Return [x, y] of the center of cell containing provided text 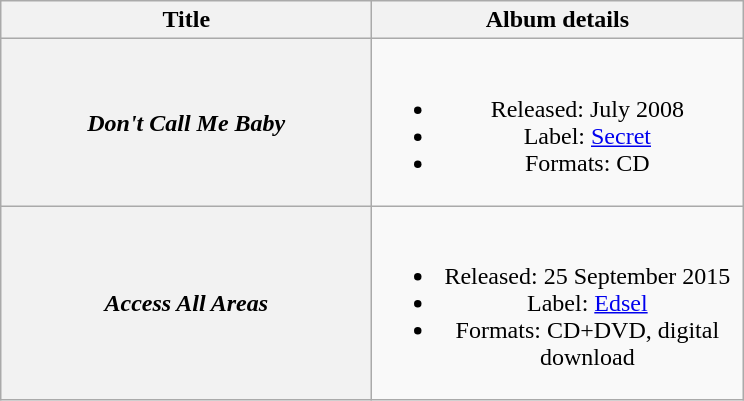
Access All Areas [186, 303]
Album details [558, 20]
Don't Call Me Baby [186, 122]
Released: July 2008Label: SecretFormats: CD [558, 122]
Title [186, 20]
Released: 25 September 2015Label: EdselFormats: CD+DVD, digital download [558, 303]
